Output the (x, y) coordinate of the center of the cell containing the given text.  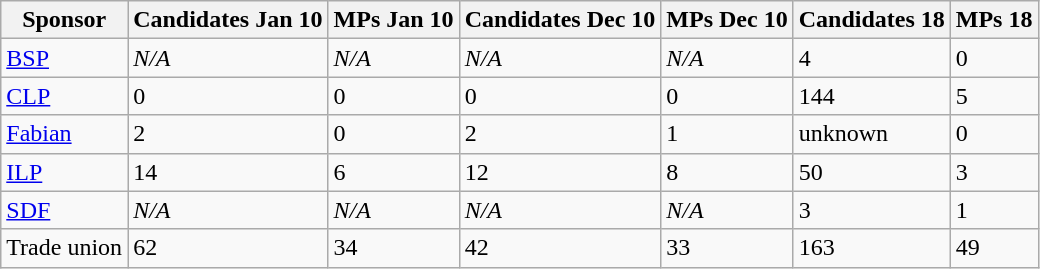
33 (727, 248)
Sponsor (64, 20)
12 (560, 172)
42 (560, 248)
ILP (64, 172)
CLP (64, 96)
14 (228, 172)
144 (872, 96)
Candidates 18 (872, 20)
MPs Dec 10 (727, 20)
BSP (64, 58)
Trade union (64, 248)
SDF (64, 210)
49 (994, 248)
unknown (872, 134)
163 (872, 248)
50 (872, 172)
Candidates Jan 10 (228, 20)
5 (994, 96)
MPs Jan 10 (394, 20)
34 (394, 248)
4 (872, 58)
MPs 18 (994, 20)
8 (727, 172)
Fabian (64, 134)
Candidates Dec 10 (560, 20)
6 (394, 172)
62 (228, 248)
